Detect which cell encompasses the target text, then output its [x, y] center coordinate. 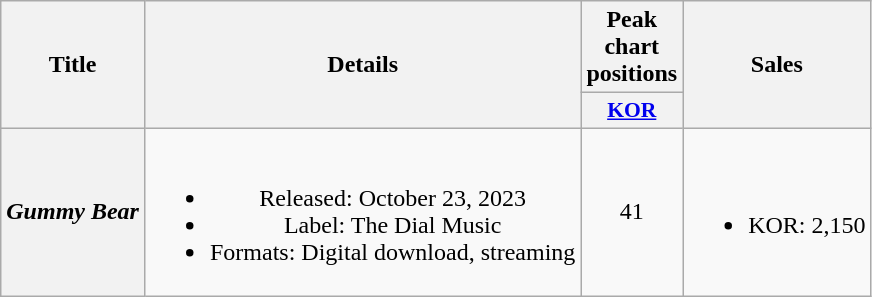
Gummy Bear [73, 212]
Details [362, 65]
KOR [632, 111]
KOR: 2,150 [777, 212]
Sales [777, 65]
Released: October 23, 2023Label: The Dial MusicFormats: Digital download, streaming [362, 212]
Peak chart positions [632, 47]
Title [73, 65]
41 [632, 212]
